Extract the [X, Y] coordinate from the center of the cell holding the provided text.  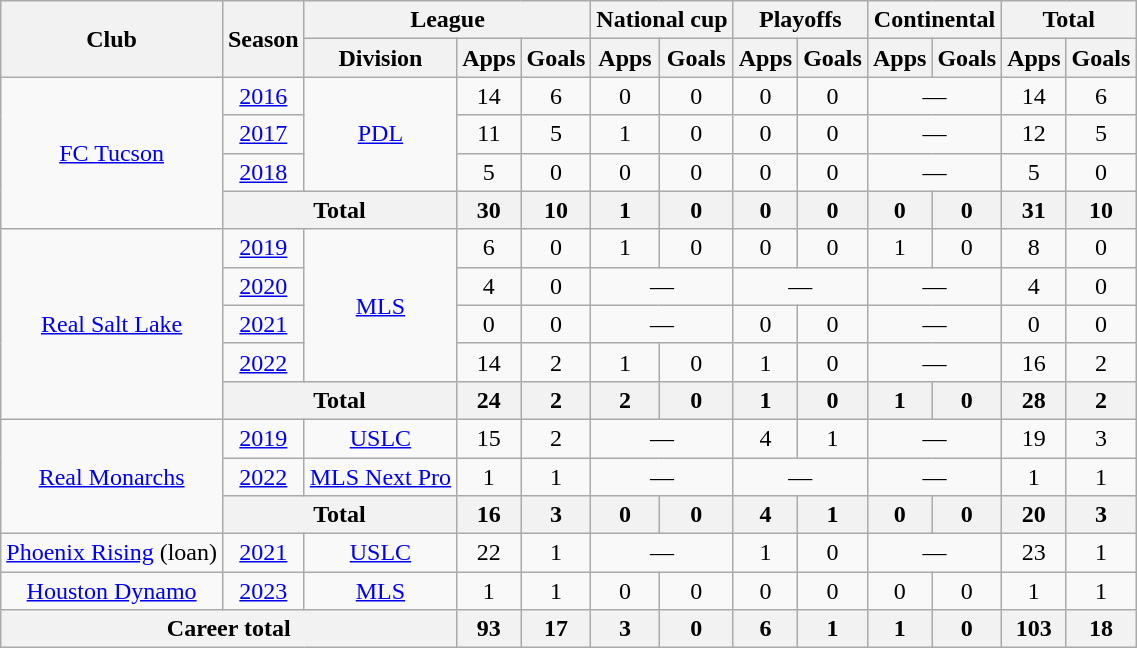
MLS Next Pro [380, 477]
Continental [934, 20]
31 [1034, 210]
Career total [229, 629]
Real Salt Lake [112, 324]
103 [1034, 629]
2017 [263, 134]
17 [556, 629]
Club [112, 39]
2023 [263, 591]
PDL [380, 134]
20 [1034, 515]
30 [489, 210]
28 [1034, 400]
24 [489, 400]
Houston Dynamo [112, 591]
19 [1034, 438]
22 [489, 553]
FC Tucson [112, 153]
Season [263, 39]
2018 [263, 172]
Playoffs [800, 20]
Division [380, 58]
12 [1034, 134]
National cup [662, 20]
Real Monarchs [112, 476]
2020 [263, 286]
League [448, 20]
93 [489, 629]
18 [1101, 629]
8 [1034, 248]
2016 [263, 96]
15 [489, 438]
Phoenix Rising (loan) [112, 553]
23 [1034, 553]
11 [489, 134]
